Return the (x, y) coordinate for the center point of the cell that contains the specified text.  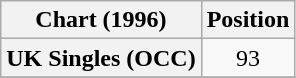
UK Singles (OCC) (101, 58)
Chart (1996) (101, 20)
Position (248, 20)
93 (248, 58)
